Provide the (x, y) coordinate of the cell's center where the given text is located.  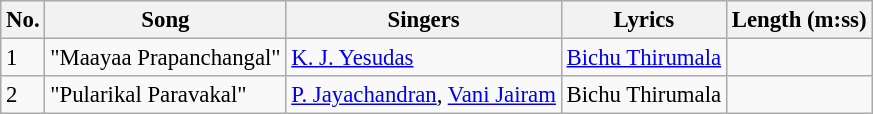
Lyrics (644, 20)
No. (23, 20)
"Maayaa Prapanchangal" (166, 58)
Length (m:ss) (798, 20)
P. Jayachandran, Vani Jairam (424, 95)
2 (23, 95)
Song (166, 20)
Singers (424, 20)
"Pularikal Paravakal" (166, 95)
K. J. Yesudas (424, 58)
1 (23, 58)
